Search for the cell housing the specified text and yield its [x, y] center coordinate. 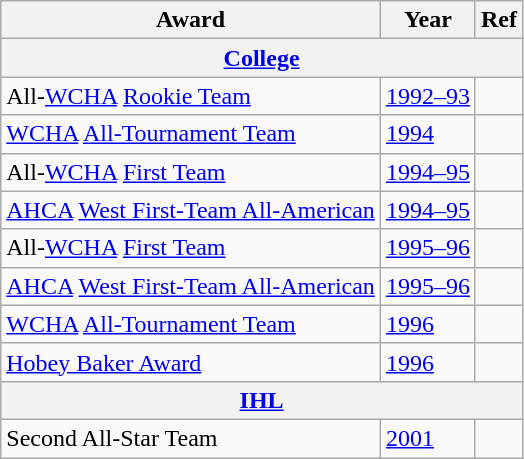
2001 [428, 438]
Ref [498, 20]
Year [428, 20]
Second All-Star Team [191, 438]
All-WCHA Rookie Team [191, 96]
1992–93 [428, 96]
College [262, 58]
Hobey Baker Award [191, 362]
IHL [262, 400]
Award [191, 20]
1994 [428, 134]
